Pinpoint the cell where the given text exists, returning its (X, Y) midpoint coordinate. 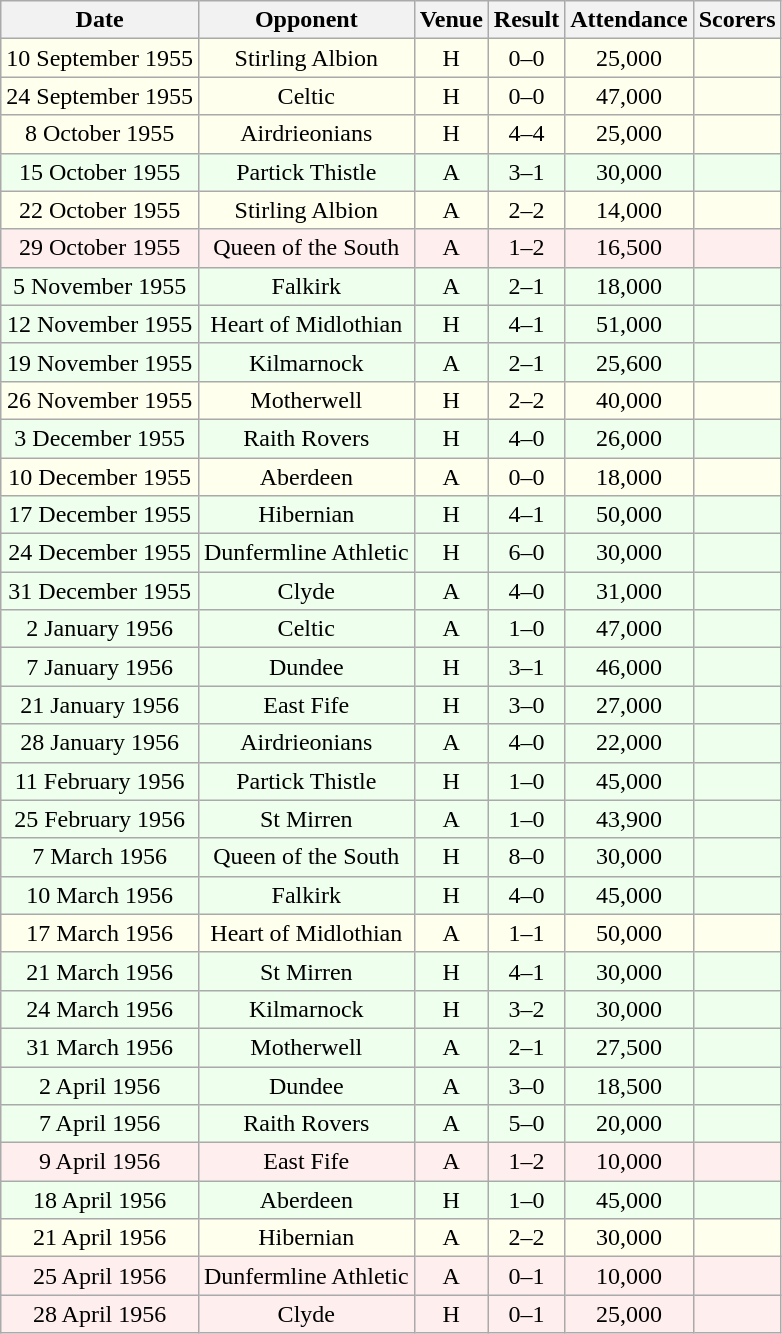
8 October 1955 (100, 134)
17 December 1955 (100, 515)
21 March 1956 (100, 971)
27,500 (629, 1047)
7 March 1956 (100, 857)
Opponent (306, 20)
22 October 1955 (100, 210)
8–0 (526, 857)
Date (100, 20)
14,000 (629, 210)
1–1 (526, 933)
6–0 (526, 553)
2 January 1956 (100, 629)
43,900 (629, 819)
18,500 (629, 1085)
25 February 1956 (100, 819)
12 November 1955 (100, 324)
31,000 (629, 591)
21 January 1956 (100, 705)
24 March 1956 (100, 1009)
31 March 1956 (100, 1047)
20,000 (629, 1124)
10 December 1955 (100, 477)
28 April 1956 (100, 1314)
3–2 (526, 1009)
28 January 1956 (100, 743)
5–0 (526, 1124)
11 February 1956 (100, 781)
Scorers (737, 20)
4–4 (526, 134)
25 April 1956 (100, 1276)
10 March 1956 (100, 895)
5 November 1955 (100, 286)
31 December 1955 (100, 591)
25,600 (629, 362)
Attendance (629, 20)
26 November 1955 (100, 400)
40,000 (629, 400)
24 December 1955 (100, 553)
16,500 (629, 248)
22,000 (629, 743)
18 April 1956 (100, 1200)
9 April 1956 (100, 1162)
Result (526, 20)
3 December 1955 (100, 438)
2 April 1956 (100, 1085)
27,000 (629, 705)
26,000 (629, 438)
19 November 1955 (100, 362)
7 January 1956 (100, 667)
10 September 1955 (100, 58)
21 April 1956 (100, 1238)
17 March 1956 (100, 933)
29 October 1955 (100, 248)
15 October 1955 (100, 172)
24 September 1955 (100, 96)
46,000 (629, 667)
Venue (451, 20)
51,000 (629, 324)
7 April 1956 (100, 1124)
